Output the (X, Y) coordinate of the center of the cell containing the given text.  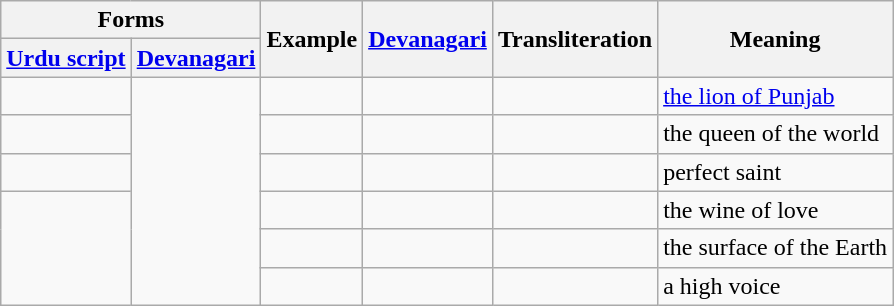
Transliteration (574, 39)
a high voice (776, 286)
the surface of the Earth (776, 248)
Meaning (776, 39)
Example (312, 39)
Urdu script (66, 58)
Forms (131, 20)
the wine of love (776, 210)
the queen of the world (776, 134)
the lion of Punjab (776, 96)
perfect saint (776, 172)
